Locate the cell with the specified text and output its (x, y) center coordinate. 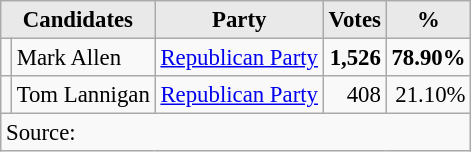
Votes (354, 20)
21.10% (428, 95)
Tom Lannigan (83, 95)
1,526 (354, 58)
% (428, 20)
Candidates (78, 20)
Mark Allen (83, 58)
78.90% (428, 58)
Party (239, 20)
408 (354, 95)
Source: (236, 133)
